Provide the [X, Y] coordinate of the cell's center where the given text is located.  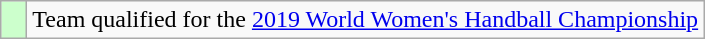
Team qualified for the 2019 World Women's Handball Championship [366, 20]
